Pinpoint the cell where the given text exists, returning its (x, y) midpoint coordinate. 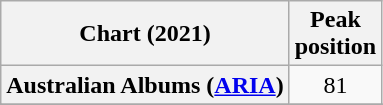
Chart (2021) (145, 34)
Peakposition (335, 34)
81 (335, 85)
Australian Albums (ARIA) (145, 85)
